Capture the cell that displays the provided text and extract its [X, Y] central coordinate. 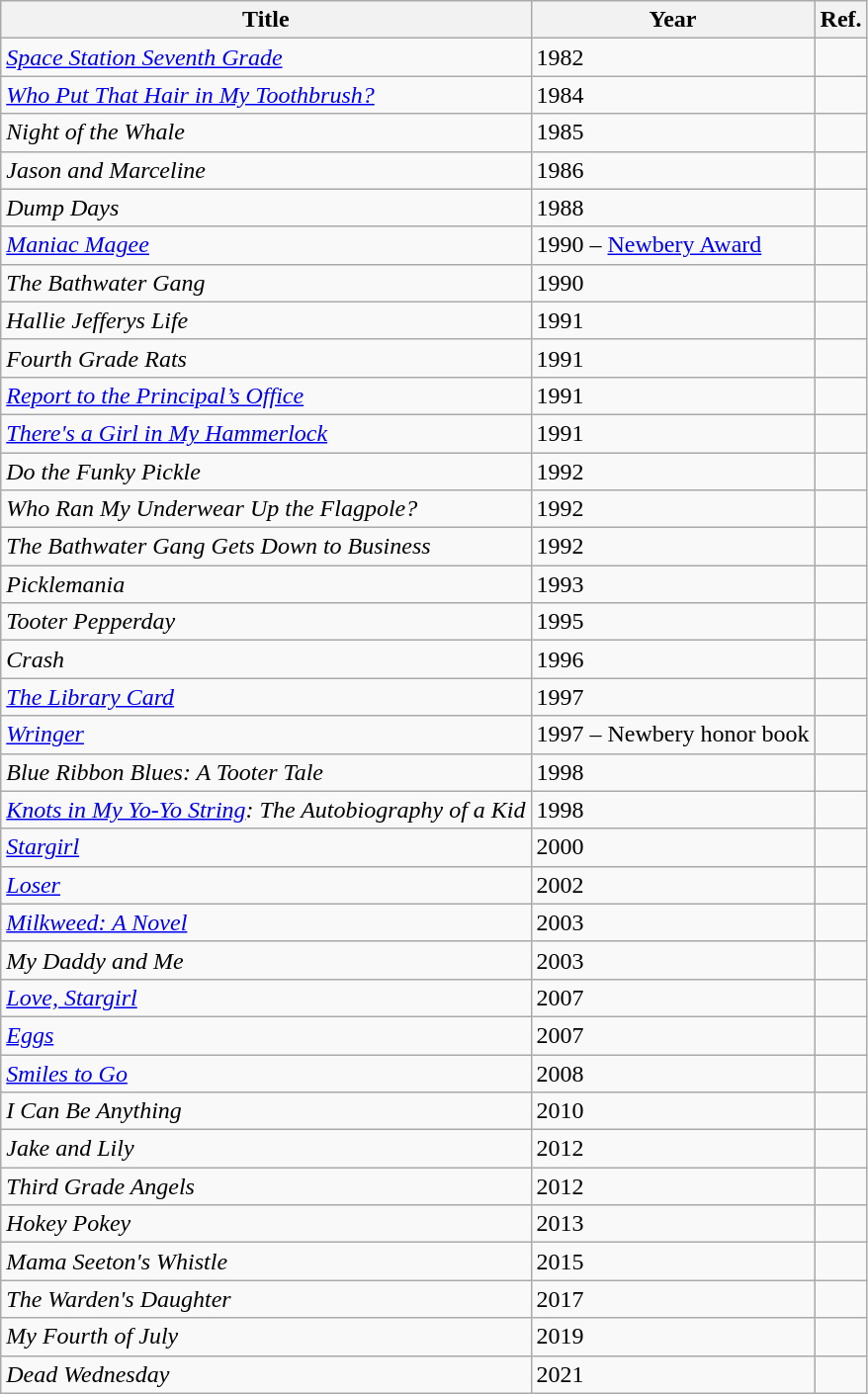
Ref. [840, 20]
2013 [672, 1224]
Night of the Whale [266, 132]
1997 – Newbery honor book [672, 735]
1997 [672, 697]
Space Station Seventh Grade [266, 57]
1988 [672, 208]
Title [266, 20]
Crash [266, 659]
Who Ran My Underwear Up the Flagpole? [266, 509]
Jake and Lily [266, 1149]
Do the Funky Pickle [266, 472]
I Can Be Anything [266, 1111]
The Bathwater Gang Gets Down to Business [266, 547]
Tooter Pepperday [266, 622]
Blue Ribbon Blues: A Tooter Tale [266, 772]
Dead Wednesday [266, 1374]
Maniac Magee [266, 245]
2015 [672, 1262]
Picklemania [266, 584]
Dump Days [266, 208]
Third Grade Angels [266, 1186]
Jason and Marceline [266, 170]
1990 – Newbery Award [672, 245]
2002 [672, 885]
Hokey Pokey [266, 1224]
Milkweed: A Novel [266, 922]
Year [672, 20]
Knots in My Yo-Yo String: The Autobiography of a Kid [266, 810]
Love, Stargirl [266, 998]
1984 [672, 95]
2021 [672, 1374]
Stargirl [266, 847]
1996 [672, 659]
2017 [672, 1299]
The Library Card [266, 697]
2000 [672, 847]
Wringer [266, 735]
Smiles to Go [266, 1073]
Fourth Grade Rats [266, 358]
My Fourth of July [266, 1337]
1993 [672, 584]
1982 [672, 57]
2010 [672, 1111]
Who Put That Hair in My Toothbrush? [266, 95]
The Warden's Daughter [266, 1299]
My Daddy and Me [266, 960]
Loser [266, 885]
There's a Girl in My Hammerlock [266, 433]
The Bathwater Gang [266, 283]
1995 [672, 622]
1990 [672, 283]
Report to the Principal’s Office [266, 395]
Eggs [266, 1035]
Mama Seeton's Whistle [266, 1262]
1985 [672, 132]
Hallie Jefferys Life [266, 320]
2008 [672, 1073]
1986 [672, 170]
2019 [672, 1337]
